Scan for the cell matching the given text and deliver its [X, Y] coordinate at center. 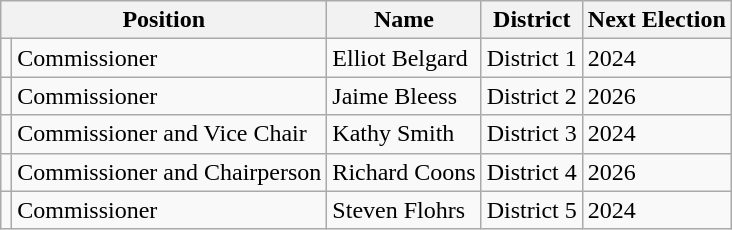
Elliot Belgard [404, 58]
District 4 [532, 172]
District 3 [532, 134]
Steven Flohrs [404, 210]
Kathy Smith [404, 134]
Commissioner and Vice Chair [170, 134]
District [532, 20]
District 5 [532, 210]
District 1 [532, 58]
Next Election [656, 20]
Richard Coons [404, 172]
Position [164, 20]
Commissioner and Chairperson [170, 172]
Name [404, 20]
District 2 [532, 96]
Jaime Bleess [404, 96]
